From the cell containing the given text, extract its center point as (x, y) coordinate. 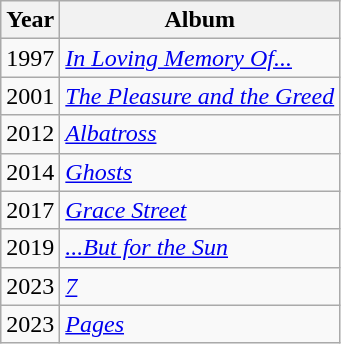
The Pleasure and the Greed (200, 96)
2017 (30, 210)
...But for the Sun (200, 248)
Album (200, 20)
7 (200, 286)
2014 (30, 172)
Pages (200, 324)
Albatross (200, 134)
2019 (30, 248)
2001 (30, 96)
Grace Street (200, 210)
In Loving Memory Of... (200, 58)
2012 (30, 134)
Ghosts (200, 172)
Year (30, 20)
1997 (30, 58)
